Capture the cell that displays the provided text and extract its (X, Y) central coordinate. 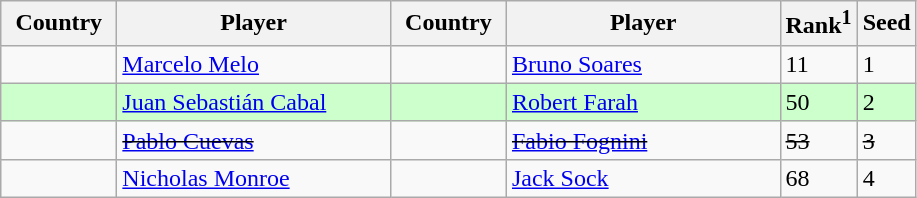
Jack Sock (643, 178)
Rank1 (818, 24)
Pablo Cuevas (254, 140)
11 (818, 64)
68 (818, 178)
Juan Sebastián Cabal (254, 102)
2 (886, 102)
Bruno Soares (643, 64)
Robert Farah (643, 102)
Seed (886, 24)
Nicholas Monroe (254, 178)
50 (818, 102)
1 (886, 64)
Marcelo Melo (254, 64)
4 (886, 178)
3 (886, 140)
53 (818, 140)
Fabio Fognini (643, 140)
